Return the [x, y] coordinate for the center point of the cell that contains the specified text.  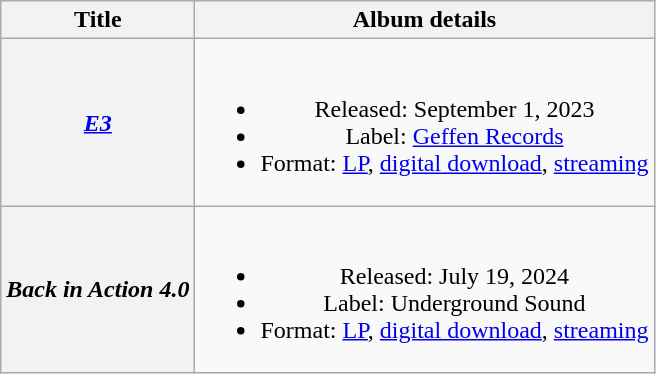
Released: July 19, 2024Label: Underground SoundFormat: LP, digital download, streaming [424, 290]
Back in Action 4.0 [98, 290]
E3 [98, 122]
Album details [424, 20]
Title [98, 20]
Released: September 1, 2023Label: Geffen RecordsFormat: LP, digital download, streaming [424, 122]
